Scan for the cell matching the given text and deliver its (X, Y) coordinate at center. 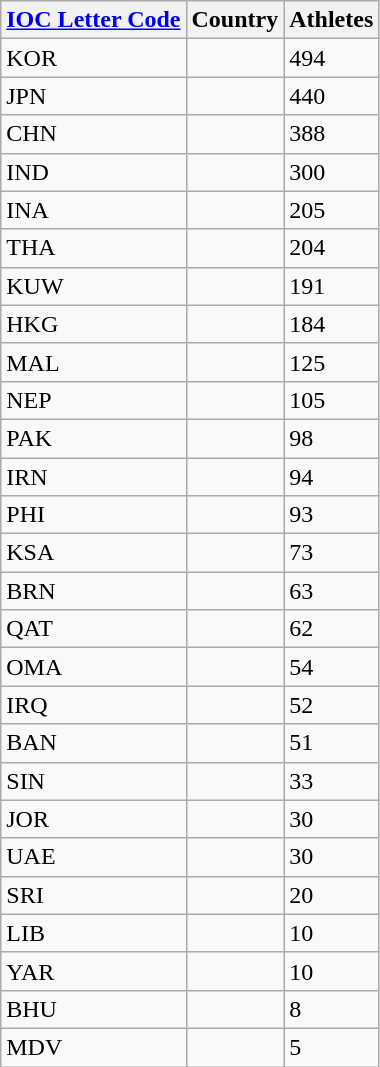
IOC Letter Code (94, 20)
MDV (94, 1047)
5 (332, 1047)
PHI (94, 515)
KUW (94, 286)
Athletes (332, 20)
205 (332, 210)
IRN (94, 477)
52 (332, 705)
SIN (94, 781)
THA (94, 248)
OMA (94, 667)
KSA (94, 553)
LIB (94, 933)
IRQ (94, 705)
388 (332, 134)
PAK (94, 438)
BAN (94, 743)
62 (332, 629)
204 (332, 248)
MAL (94, 362)
94 (332, 477)
494 (332, 58)
NEP (94, 400)
33 (332, 781)
125 (332, 362)
98 (332, 438)
UAE (94, 857)
191 (332, 286)
63 (332, 591)
CHN (94, 134)
BRN (94, 591)
8 (332, 1009)
105 (332, 400)
JPN (94, 96)
KOR (94, 58)
300 (332, 172)
IND (94, 172)
Country (235, 20)
20 (332, 895)
BHU (94, 1009)
JOR (94, 819)
51 (332, 743)
184 (332, 324)
SRI (94, 895)
QAT (94, 629)
440 (332, 96)
73 (332, 553)
YAR (94, 971)
93 (332, 515)
INA (94, 210)
54 (332, 667)
HKG (94, 324)
